Extract the [X, Y] coordinate from the center of the cell holding the provided text.  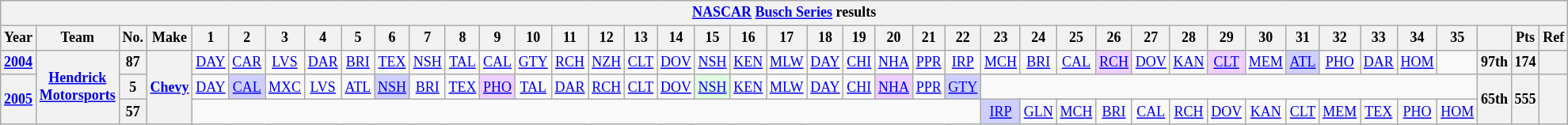
14 [676, 38]
27 [1151, 38]
6 [393, 38]
15 [713, 38]
19 [859, 38]
25 [1076, 38]
30 [1265, 38]
22 [963, 38]
Chevy [169, 87]
Year [19, 38]
32 [1340, 38]
17 [787, 38]
34 [1418, 38]
35 [1457, 38]
16 [748, 38]
26 [1114, 38]
10 [533, 38]
2005 [19, 99]
31 [1303, 38]
2 [247, 38]
174 [1525, 62]
Ref [1554, 38]
8 [462, 38]
23 [1001, 38]
CAR [247, 62]
1 [211, 38]
13 [641, 38]
7 [428, 38]
Make [169, 38]
97th [1495, 62]
12 [607, 38]
20 [894, 38]
Pts [1525, 38]
87 [133, 62]
MXC [285, 87]
24 [1038, 38]
11 [570, 38]
21 [928, 38]
NZH [607, 62]
NASCAR Busch Series results [784, 13]
GLN [1038, 111]
4 [323, 38]
555 [1525, 99]
28 [1189, 38]
3 [285, 38]
65th [1495, 99]
29 [1227, 38]
Hendrick Motorsports [78, 87]
9 [497, 38]
No. [133, 38]
57 [133, 111]
2004 [19, 62]
18 [825, 38]
Team [78, 38]
33 [1380, 38]
